Return the (X, Y) coordinate for the center point of the cell that contains the specified text.  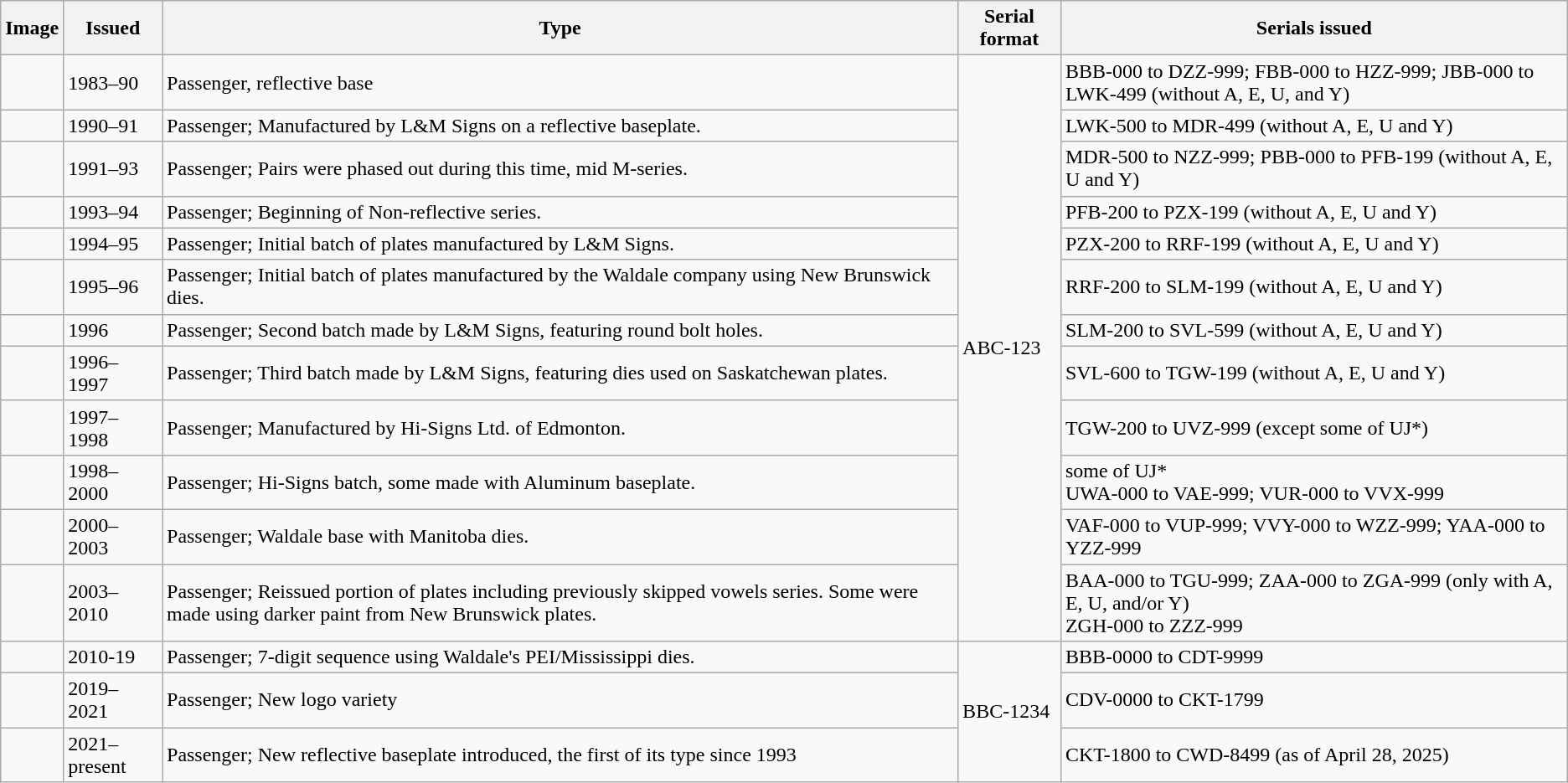
PFB-200 to PZX-199 (without A, E, U and Y) (1313, 212)
Passenger; Initial batch of plates manufactured by the Waldale company using New Brunswick dies. (560, 286)
CKT-1800 to CWD-8499 (as of April 28, 2025) (1313, 755)
some of UJ*UWA-000 to VAE-999; VUR-000 to VVX-999 (1313, 482)
Passenger; New logo variety (560, 700)
SLM-200 to SVL-599 (without A, E, U and Y) (1313, 330)
1993–94 (113, 212)
PZX-200 to RRF-199 (without A, E, U and Y) (1313, 244)
Passenger; New reflective baseplate introduced, the first of its type since 1993 (560, 755)
2003–2010 (113, 603)
TGW-200 to UVZ-999 (except some of UJ*) (1313, 427)
LWK-500 to MDR-499 (without A, E, U and Y) (1313, 126)
Passenger; Manufactured by L&M Signs on a reflective baseplate. (560, 126)
2010-19 (113, 657)
1994–95 (113, 244)
1983–90 (113, 82)
BAA-000 to TGU-999; ZAA-000 to ZGA-999 (only with A, E, U, and/or Y)ZGH-000 to ZZZ-999 (1313, 603)
Passenger; Beginning of Non-reflective series. (560, 212)
Passenger; 7-digit sequence using Waldale's PEI/Mississippi dies. (560, 657)
Serials issued (1313, 28)
Passenger; Hi-Signs batch, some made with Aluminum baseplate. (560, 482)
BBC-1234 (1010, 712)
1990–91 (113, 126)
1996–1997 (113, 373)
2019–2021 (113, 700)
1998–2000 (113, 482)
Passenger; Second batch made by L&M Signs, featuring round bolt holes. (560, 330)
Passenger, reflective base (560, 82)
Serial format (1010, 28)
RRF-200 to SLM-199 (without A, E, U and Y) (1313, 286)
1996 (113, 330)
Passenger; Manufactured by Hi-Signs Ltd. of Edmonton. (560, 427)
Issued (113, 28)
1995–96 (113, 286)
1991–93 (113, 169)
VAF-000 to VUP-999; VVY-000 to WZZ-999; YAA-000 to YZZ-999 (1313, 536)
Passenger; Initial batch of plates manufactured by L&M Signs. (560, 244)
MDR-500 to NZZ-999; PBB-000 to PFB-199 (without A, E, U and Y) (1313, 169)
Passenger; Third batch made by L&M Signs, featuring dies used on Saskatchewan plates. (560, 373)
BBB-000 to DZZ-999; FBB-000 to HZZ-999; JBB-000 to LWK-499 (without A, E, U, and Y) (1313, 82)
BBB-0000 to CDT-9999 (1313, 657)
Passenger; Pairs were phased out during this time, mid M-series. (560, 169)
Type (560, 28)
SVL-600 to TGW-199 (without A, E, U and Y) (1313, 373)
CDV-0000 to CKT-1799 (1313, 700)
ABC-123 (1010, 348)
Image (32, 28)
1997–1998 (113, 427)
Passenger; Waldale base with Manitoba dies. (560, 536)
Passenger; Reissued portion of plates including previously skipped vowels series. Some were made using darker paint from New Brunswick plates. (560, 603)
2000–2003 (113, 536)
2021–present (113, 755)
